Return the [X, Y] coordinate for the center point of the cell that contains the specified text.  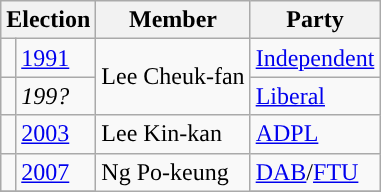
Independent [315, 58]
DAB/FTU [315, 172]
Member [173, 20]
Lee Kin-kan [173, 134]
Ng Po-keung [173, 172]
199? [56, 96]
Party [315, 20]
1991 [56, 58]
2003 [56, 134]
Liberal [315, 96]
Lee Cheuk-fan [173, 77]
ADPL [315, 134]
Election [48, 20]
2007 [56, 172]
